Locate the cell with the specified text and output its [x, y] center coordinate. 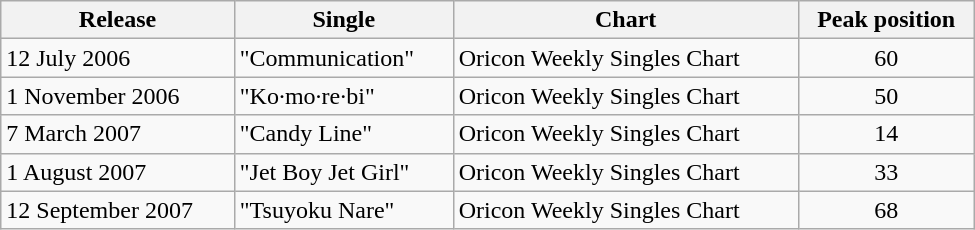
Peak position [886, 20]
12 September 2007 [118, 210]
"Ko·mo·re·bi" [344, 96]
Chart [626, 20]
14 [886, 134]
1 November 2006 [118, 96]
12 July 2006 [118, 58]
50 [886, 96]
Release [118, 20]
"Candy Line" [344, 134]
1 August 2007 [118, 172]
"Tsuyoku Nare" [344, 210]
7 March 2007 [118, 134]
"Communication" [344, 58]
Single [344, 20]
68 [886, 210]
33 [886, 172]
"Jet Boy Jet Girl" [344, 172]
60 [886, 58]
